Locate the cell with the specified text and output its [X, Y] center coordinate. 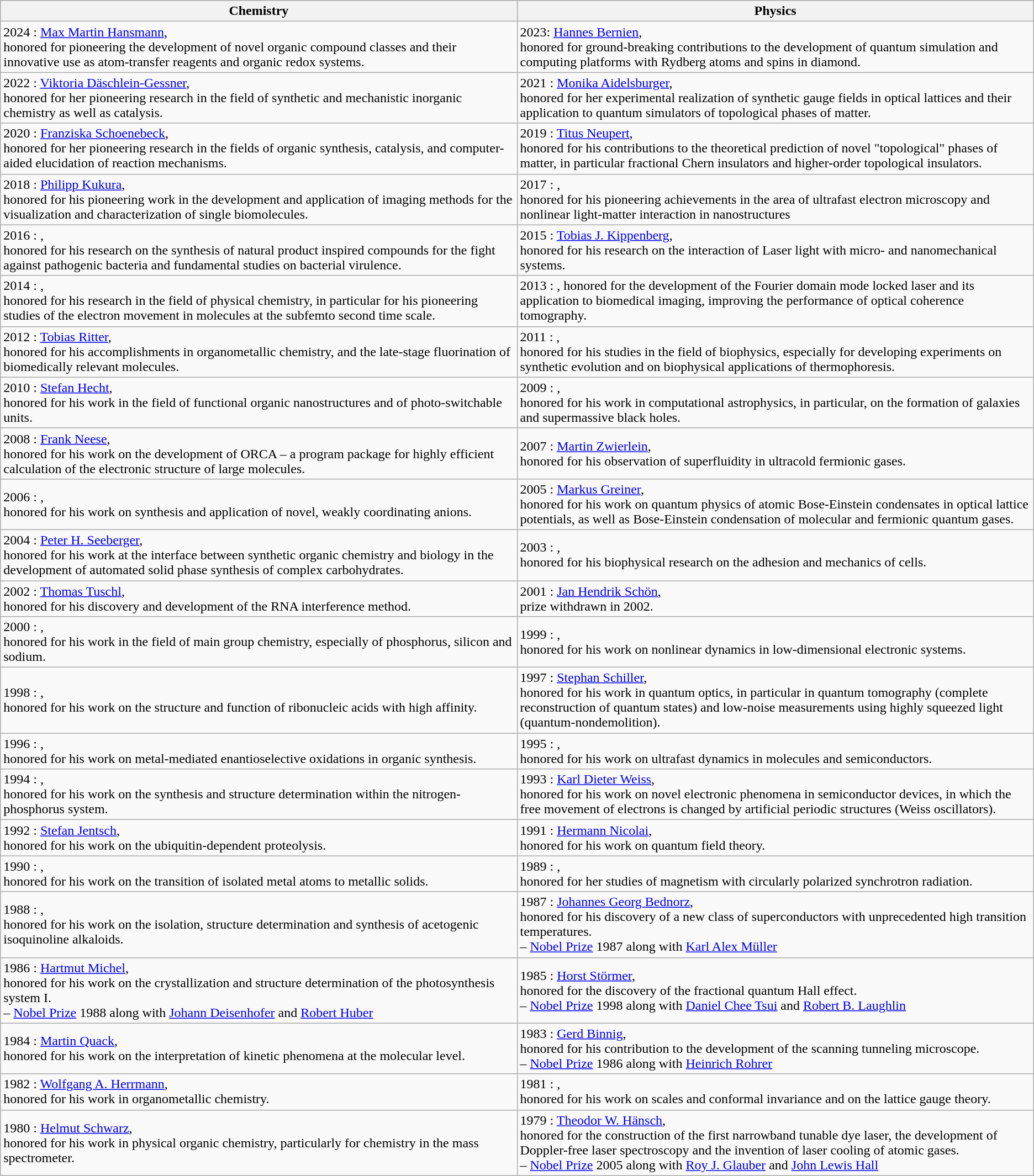
2007 : Martin Zwierlein,honored for his observation of superfluidity in ultracold fermionic gases. [775, 453]
1999 : ,honored for his work on nonlinear dynamics in low-dimensional electronic systems. [775, 642]
2010 : Stefan Hecht,honored for his work in the field of functional organic nanostructures and of photo-switchable units. [258, 402]
2012 : Tobias Ritter,honored for his accomplishments in organometallic chemistry, and the late-stage fluorination of biomedically relevant molecules. [258, 352]
2006 : ,honored for his work on synthesis and application of novel, weakly coordinating anions. [258, 504]
2015 : Tobias J. Kippenberg,honored for his research on the interaction of Laser light with micro- and nanomechanical systems. [775, 250]
1982 : Wolfgang A. Herrmann,honored for his work in organometallic chemistry. [258, 1092]
1990 : ,honored for his work on the transition of isolated metal atoms to metallic solids. [258, 873]
2000 : ,honored for his work in the field of main group chemistry, especially of phosphorus, silicon and sodium. [258, 642]
2002 : Thomas Tuschl,honored for his discovery and development of the RNA interference method. [258, 598]
2003 : ,honored for his biophysical research on the adhesion and mechanics of cells. [775, 555]
Chemistry [258, 11]
2017 : ,honored for his pioneering achievements in the area of ultrafast electron microscopy and nonlinear light-matter interaction in nanostructures [775, 199]
1992 : Stefan Jentsch,honored for his work on the ubiquitin-dependent proteolysis. [258, 838]
1996 : ,honored for his work on metal-mediated enantioselective oxidations in organic synthesis. [258, 751]
1998 : ,honored for his work on the structure and function of ribonucleic acids with high affinity. [258, 700]
Physics [775, 11]
1988 : ,honored for his work on the isolation, structure determination and synthesis of acetogenic isoquinoline alkaloids. [258, 924]
2001 : Jan Hendrik Schön,prize withdrawn in 2002. [775, 598]
1995 : ,honored for his work on ultrafast dynamics in molecules and semiconductors. [775, 751]
2009 : ,honored for his work in computational astrophysics, in particular, on the formation of galaxies and supermassive black holes. [775, 402]
1980 : Helmut Schwarz,honored for his work in physical organic chemistry, particularly for chemistry in the mass spectrometer. [258, 1143]
1991 : Hermann Nicolai,honored for his work on quantum field theory. [775, 838]
1981 : ,honored for his work on scales and conformal invariance and on the lattice gauge theory. [775, 1092]
1983 : Gerd Binnig,honored for his contribution to the development of the scanning tunneling microscope.– Nobel Prize 1986 along with Heinrich Rohrer [775, 1048]
1989 : ,honored for her studies of magnetism with circularly polarized synchrotron radiation. [775, 873]
1984 : Martin Quack,honored for his work on the interpretation of kinetic phenomena at the molecular level. [258, 1048]
1994 : ,honored for his work on the synthesis and structure determination within the nitrogen-phosphorus system. [258, 794]
